Find where the given text appears and provide that cell's center as (x, y) coordinate. 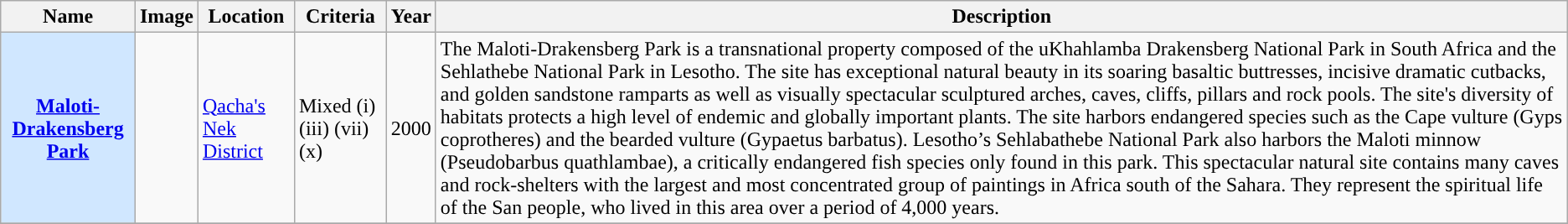
Description (1002, 17)
2000 (410, 128)
Year (410, 17)
Qacha's Nek District (246, 128)
Location (246, 17)
Maloti-Drakensberg Park (69, 128)
Image (166, 17)
Name (69, 17)
Criteria (340, 17)
Mixed (i) (iii) (vii) (x) (340, 128)
